Output the (x, y) coordinate of the center of the cell containing the given text.  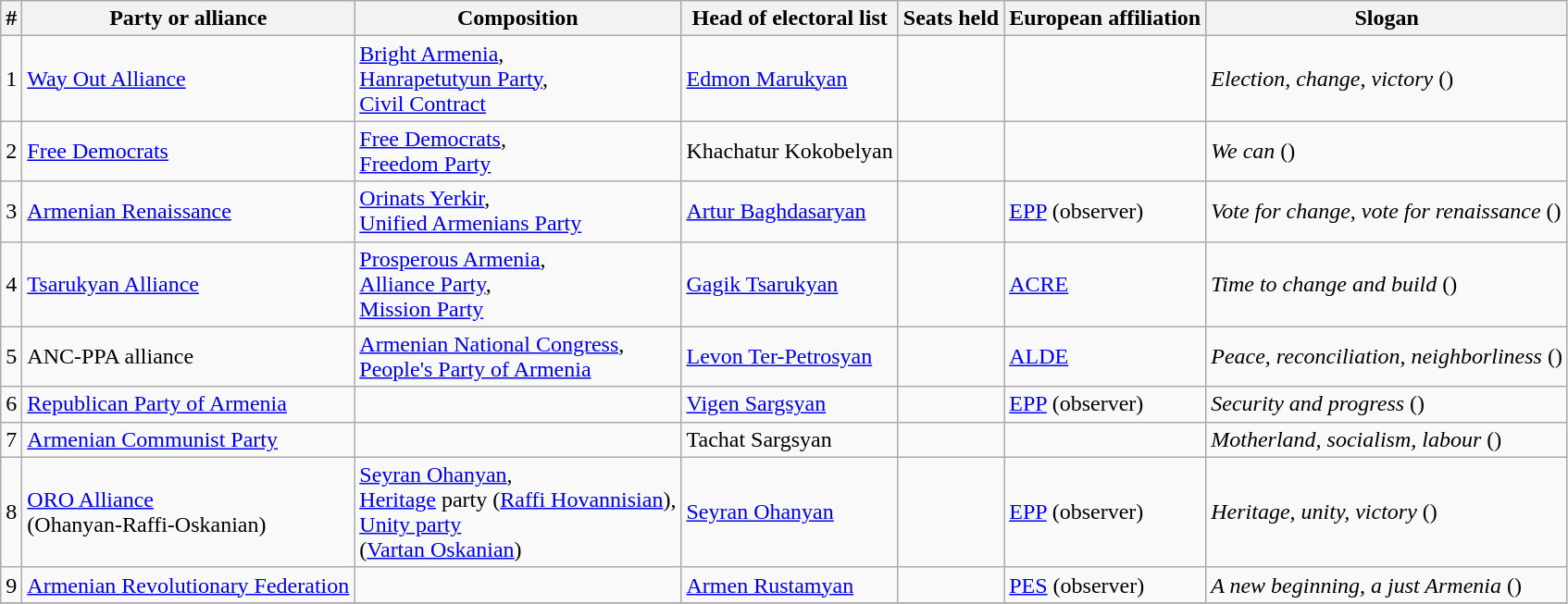
Slogan (1387, 18)
Tachat Sargsyan (790, 439)
Armenian Communist Party (189, 439)
Head of electoral list (790, 18)
Bright Armenia,Hanrapetutyun Party,Civil Contract (518, 79)
Artur Baghdasaryan (790, 211)
5 (11, 357)
Gagik Tsarukyan (790, 284)
Seyran Ohanyan,Heritage party (Raffi Hovannisian),Unity party(Vartan Oskanian) (518, 512)
Time to change and build () (1387, 284)
8 (11, 512)
PES (observer) (1105, 585)
9 (11, 585)
Seyran Ohanyan (790, 512)
2 (11, 152)
Orinats Yerkir,Unified Armenians Party (518, 211)
Composition (518, 18)
4 (11, 284)
ALDE (1105, 357)
Armenian Renaissance (189, 211)
Armenian National Congress,People's Party of Armenia (518, 357)
Motherland, socialism, labour () (1387, 439)
Way Out Alliance (189, 79)
ORO Alliance (Ohanyan-Raffi-Oskanian) (189, 512)
European affiliation (1105, 18)
Seats held (951, 18)
We can () (1387, 152)
Free Democrats (189, 152)
ANC-PPA alliance (189, 357)
Vigen Sargsyan (790, 404)
Tsarukyan Alliance (189, 284)
Peace, reconciliation, neighborliness () (1387, 357)
A new beginning, a just Armenia () (1387, 585)
Heritage, unity, victory () (1387, 512)
6 (11, 404)
Free Democrats,Freedom Party (518, 152)
Election, change, victory () (1387, 79)
Prosperous Armenia,Alliance Party,Mission Party (518, 284)
Levon Ter-Petrosyan (790, 357)
Edmon Marukyan (790, 79)
7 (11, 439)
Party or alliance (189, 18)
Khachatur Kokobelyan (790, 152)
Armen Rustamyan (790, 585)
Republican Party of Armenia (189, 404)
# (11, 18)
3 (11, 211)
1 (11, 79)
Vote for change, vote for renaissance () (1387, 211)
ACRE (1105, 284)
Security and progress () (1387, 404)
Armenian Revolutionary Federation (189, 585)
